Return [x, y] of the center of cell containing provided text 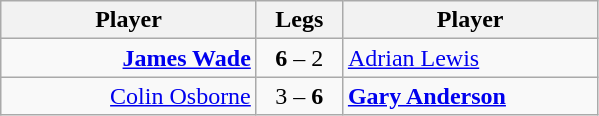
6 – 2 [299, 58]
Gary Anderson [470, 96]
3 – 6 [299, 96]
James Wade [129, 58]
Colin Osborne [129, 96]
Legs [299, 20]
Adrian Lewis [470, 58]
